Scan for the cell matching the given text and deliver its [x, y] coordinate at center. 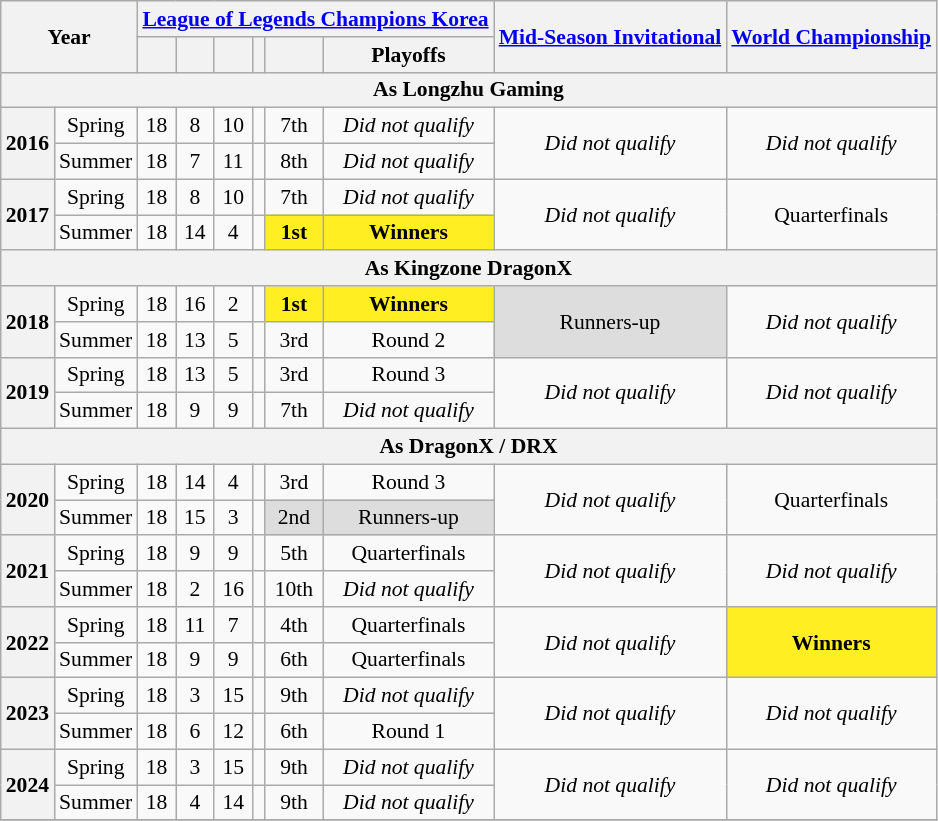
2019 [28, 392]
2021 [28, 572]
2024 [28, 784]
4th [294, 625]
2022 [28, 642]
6 [195, 732]
World Championship [831, 36]
2nd [294, 518]
8th [294, 162]
Round 1 [408, 732]
10th [294, 589]
Mid-Season Invitational [610, 36]
2023 [28, 714]
As Kingzone DragonX [468, 269]
2018 [28, 322]
2017 [28, 214]
Year [70, 36]
12 [233, 732]
2020 [28, 500]
Round 2 [408, 340]
As Longzhu Gaming [468, 90]
5th [294, 554]
Playoffs [408, 55]
League of Legends Champions Korea [315, 19]
As DragonX / DRX [468, 447]
2016 [28, 144]
